Pinpoint the cell where the given text exists, returning its (X, Y) midpoint coordinate. 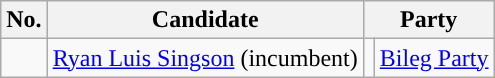
No. (24, 20)
Party (428, 20)
Ryan Luis Singson (incumbent) (205, 58)
Candidate (205, 20)
Bileg Party (434, 58)
